Detect which cell encompasses the target text, then output its (x, y) center coordinate. 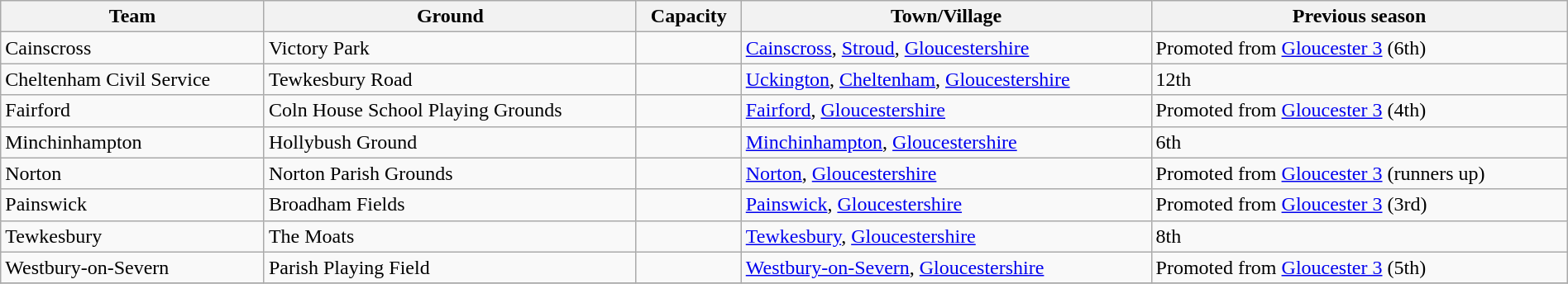
Promoted from Gloucester 3 (3rd) (1360, 205)
Minchinhampton (132, 142)
The Moats (450, 236)
6th (1360, 142)
Team (132, 17)
8th (1360, 236)
Minchinhampton, Gloucestershire (946, 142)
Fairford, Gloucestershire (946, 111)
Westbury-on-Severn, Gloucestershire (946, 267)
Tewkesbury Road (450, 79)
Victory Park (450, 48)
Norton Parish Grounds (450, 173)
Promoted from Gloucester 3 (6th) (1360, 48)
Norton, Gloucestershire (946, 173)
Coln House School Playing Grounds (450, 111)
Ground (450, 17)
Tewkesbury (132, 236)
Promoted from Gloucester 3 (4th) (1360, 111)
Painswick, Gloucestershire (946, 205)
Tewkesbury, Gloucestershire (946, 236)
Norton (132, 173)
Capacity (688, 17)
Town/Village (946, 17)
Cainscross, Stroud, Gloucestershire (946, 48)
Hollybush Ground (450, 142)
Cheltenham Civil Service (132, 79)
12th (1360, 79)
Parish Playing Field (450, 267)
Previous season (1360, 17)
Promoted from Gloucester 3 (runners up) (1360, 173)
Fairford (132, 111)
Painswick (132, 205)
Uckington, Cheltenham, Gloucestershire (946, 79)
Promoted from Gloucester 3 (5th) (1360, 267)
Westbury-on-Severn (132, 267)
Broadham Fields (450, 205)
Cainscross (132, 48)
